Return the [X, Y] coordinate for the center point of the cell that contains the specified text.  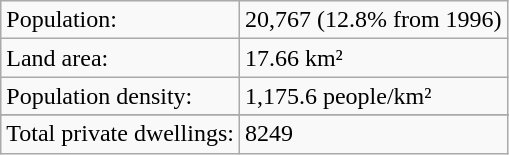
Land area: [120, 58]
17.66 km² [373, 58]
Population: [120, 20]
Population density: [120, 96]
8249 [373, 134]
Total private dwellings: [120, 134]
1,175.6 people/km² [373, 96]
20,767 (12.8% from 1996) [373, 20]
